Search for the cell housing the specified text and yield its [x, y] center coordinate. 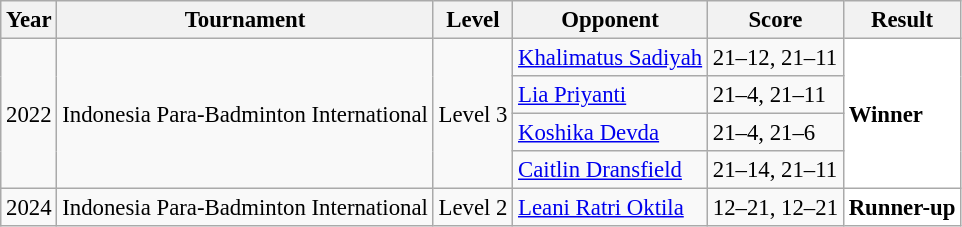
Opponent [610, 20]
Level [473, 20]
Winner [902, 114]
Caitlin Dransfield [610, 170]
Tournament [245, 20]
Lia Priyanti [610, 95]
21–4, 21–11 [775, 95]
Year [29, 20]
Koshika Devda [610, 133]
21–12, 21–11 [775, 58]
21–14, 21–11 [775, 170]
Leani Ratri Oktila [610, 208]
Result [902, 20]
Level 3 [473, 114]
Runner-up [902, 208]
2024 [29, 208]
Score [775, 20]
Level 2 [473, 208]
21–4, 21–6 [775, 133]
Khalimatus Sadiyah [610, 58]
12–21, 12–21 [775, 208]
2022 [29, 114]
